Scan for the cell matching the given text and deliver its (x, y) coordinate at center. 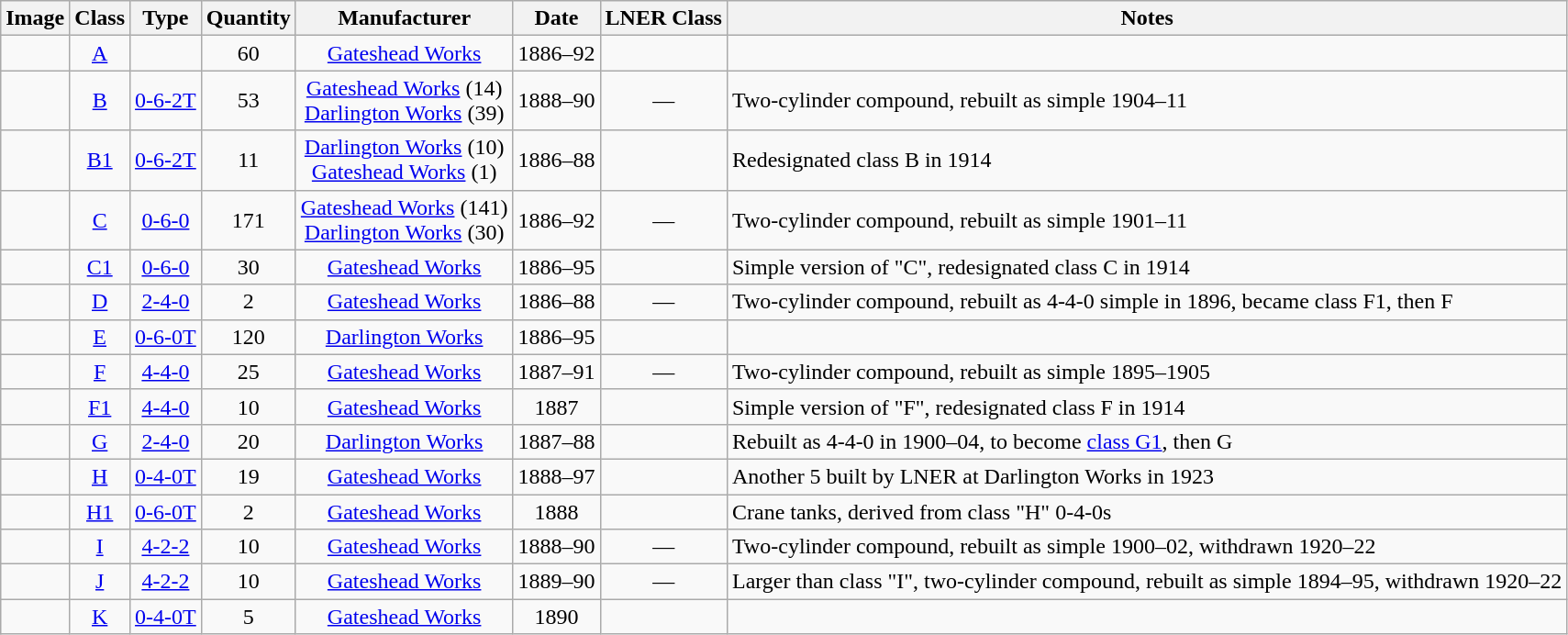
Simple version of "F", redesignated class F in 1914 (1147, 407)
53 (248, 101)
1888 (556, 511)
5 (248, 617)
D (100, 302)
Two-cylinder compound, rebuilt as 4-4-0 simple in 1896, became class F1, then F (1147, 302)
11 (248, 160)
Crane tanks, derived from class "H" 0-4-0s (1147, 511)
1889–90 (556, 582)
C1 (100, 267)
Class (100, 18)
Gateshead Works (141)Darlington Works (30) (404, 220)
25 (248, 372)
60 (248, 53)
1887–88 (556, 441)
H1 (100, 511)
E (100, 337)
171 (248, 220)
120 (248, 337)
Larger than class "I", two-cylinder compound, rebuilt as simple 1894–95, withdrawn 1920–22 (1147, 582)
Another 5 built by LNER at Darlington Works in 1923 (1147, 476)
H (100, 476)
Simple version of "C", redesignated class C in 1914 (1147, 267)
Two-cylinder compound, rebuilt as simple 1901–11 (1147, 220)
Type (166, 18)
1887–91 (556, 372)
Two-cylinder compound, rebuilt as simple 1900–02, withdrawn 1920–22 (1147, 547)
I (100, 547)
F (100, 372)
1887 (556, 407)
Two-cylinder compound, rebuilt as simple 1895–1905 (1147, 372)
Redesignated class B in 1914 (1147, 160)
Rebuilt as 4-4-0 in 1900–04, to become class G1, then G (1147, 441)
B (100, 101)
Image (35, 18)
J (100, 582)
B1 (100, 160)
Gateshead Works (14)Darlington Works (39) (404, 101)
Manufacturer (404, 18)
G (100, 441)
1888–97 (556, 476)
LNER Class (663, 18)
Darlington Works (10)Gateshead Works (1) (404, 160)
Date (556, 18)
C (100, 220)
K (100, 617)
Quantity (248, 18)
A (100, 53)
20 (248, 441)
30 (248, 267)
1890 (556, 617)
19 (248, 476)
Two-cylinder compound, rebuilt as simple 1904–11 (1147, 101)
F1 (100, 407)
Notes (1147, 18)
